Locate the cell with the specified text and output its (x, y) center coordinate. 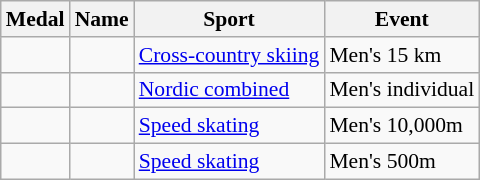
Men's 15 km (402, 55)
Nordic combined (230, 90)
Men's 500m (402, 162)
Sport (230, 19)
Men's individual (402, 90)
Men's 10,000m (402, 126)
Medal (36, 19)
Name (102, 19)
Event (402, 19)
Cross-country skiing (230, 55)
